From the cell containing the given text, extract its center point as [x, y] coordinate. 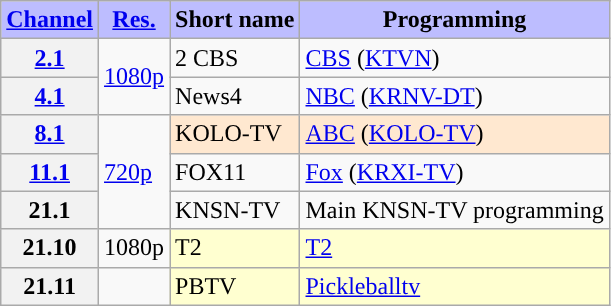
NBC (KRNV-DT) [454, 96]
21.11 [50, 286]
720p [134, 172]
8.1 [50, 134]
News4 [235, 96]
KNSN-TV [235, 210]
Main KNSN-TV programming [454, 210]
PBTV [235, 286]
4.1 [50, 96]
21.10 [50, 248]
2.1 [50, 58]
FOX11 [235, 172]
11.1 [50, 172]
KOLO-TV [235, 134]
Programming [454, 20]
Pickleballtv [454, 286]
21.1 [50, 210]
Fox (KRXI-TV) [454, 172]
ABC (KOLO-TV) [454, 134]
Short name [235, 20]
Channel [50, 20]
2 CBS [235, 58]
Res. [134, 20]
CBS (KTVN) [454, 58]
